Return the [X, Y] coordinate for the center point of the cell that contains the specified text.  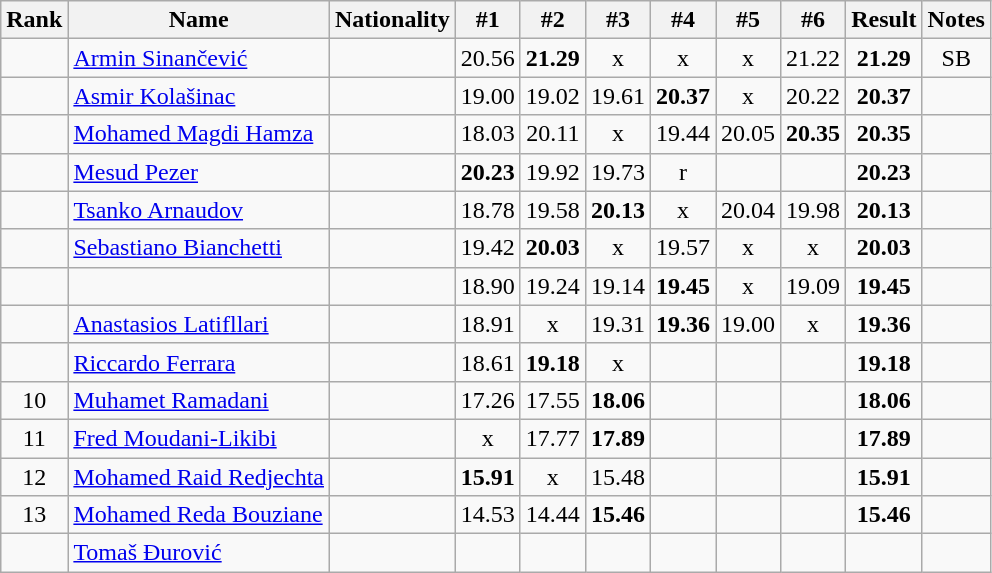
Asmir Kolašinac [199, 96]
#5 [748, 20]
Mohamed Raid Redjechta [199, 477]
18.90 [488, 286]
20.04 [748, 210]
13 [34, 515]
Sebastiano Bianchetti [199, 248]
Muhamet Ramadani [199, 400]
19.14 [618, 286]
11 [34, 438]
Name [199, 20]
17.26 [488, 400]
19.58 [552, 210]
14.53 [488, 515]
19.24 [552, 286]
12 [34, 477]
Mesud Pezer [199, 172]
Rank [34, 20]
Fred Moudani-Likibi [199, 438]
20.05 [748, 134]
SB [956, 58]
Tomaš Đurović [199, 553]
18.03 [488, 134]
15.48 [618, 477]
21.22 [814, 58]
20.11 [552, 134]
19.61 [618, 96]
18.61 [488, 362]
20.22 [814, 96]
19.57 [682, 248]
Anastasios Latifllari [199, 324]
14.44 [552, 515]
19.09 [814, 286]
Result [884, 20]
#4 [682, 20]
18.78 [488, 210]
Tsanko Arnaudov [199, 210]
Riccardo Ferrara [199, 362]
Mohamed Reda Bouziane [199, 515]
18.91 [488, 324]
19.42 [488, 248]
10 [34, 400]
Notes [956, 20]
19.73 [618, 172]
#1 [488, 20]
19.92 [552, 172]
17.55 [552, 400]
#3 [618, 20]
#6 [814, 20]
Mohamed Magdi Hamza [199, 134]
Nationality [393, 20]
19.98 [814, 210]
r [682, 172]
19.02 [552, 96]
17.77 [552, 438]
Armin Sinančević [199, 58]
20.56 [488, 58]
#2 [552, 20]
19.31 [618, 324]
19.44 [682, 134]
